Scan for the cell matching the given text and deliver its (x, y) coordinate at center. 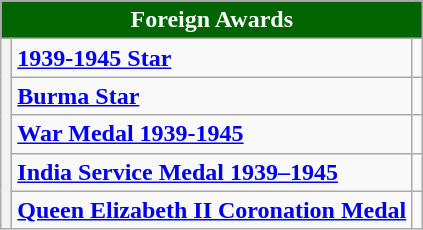
Burma Star (212, 96)
1939-1945 Star (212, 58)
Queen Elizabeth II Coronation Medal (212, 210)
India Service Medal 1939–1945 (212, 172)
War Medal 1939-1945 (212, 134)
Foreign Awards (212, 20)
